Search for the cell housing the specified text and yield its [X, Y] center coordinate. 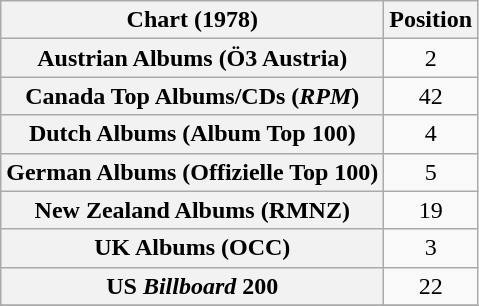
5 [431, 172]
US Billboard 200 [192, 286]
New Zealand Albums (RMNZ) [192, 210]
42 [431, 96]
UK Albums (OCC) [192, 248]
19 [431, 210]
Position [431, 20]
22 [431, 286]
Chart (1978) [192, 20]
3 [431, 248]
Dutch Albums (Album Top 100) [192, 134]
German Albums (Offizielle Top 100) [192, 172]
Canada Top Albums/CDs (RPM) [192, 96]
Austrian Albums (Ö3 Austria) [192, 58]
2 [431, 58]
4 [431, 134]
